Identify which cell holds the provided text, then report its [X, Y] central coordinate. 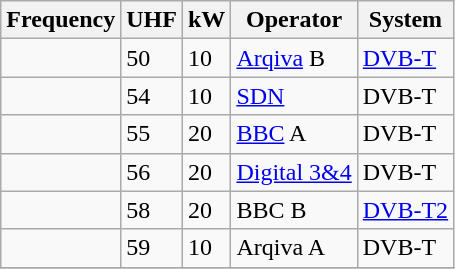
Digital 3&4 [294, 172]
56 [152, 172]
59 [152, 248]
kW [206, 20]
Arqiva A [294, 248]
System [405, 20]
SDN [294, 96]
55 [152, 134]
UHF [152, 20]
54 [152, 96]
Frequency [61, 20]
BBC B [294, 210]
DVB-T2 [405, 210]
50 [152, 58]
Operator [294, 20]
Arqiva B [294, 58]
58 [152, 210]
BBC A [294, 134]
